Find where the given text appears and provide that cell's center as (x, y) coordinate. 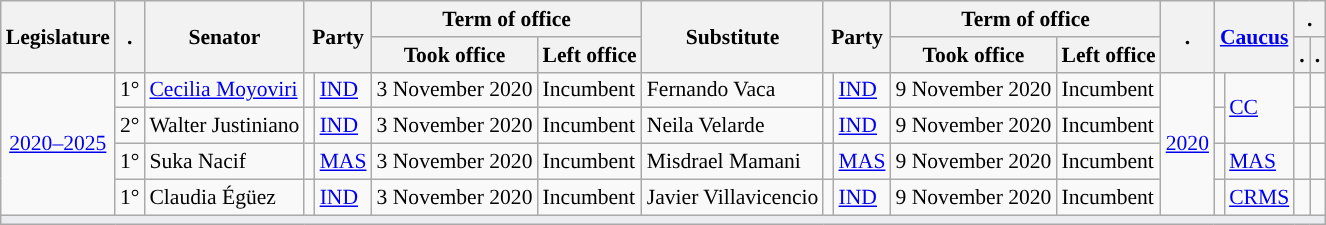
Claudia Égüez (224, 197)
Legislature (58, 36)
2020 (1188, 143)
Senator (224, 36)
Neila Velarde (733, 126)
Fernando Vaca (733, 90)
Javier Villavicencio (733, 197)
2° (130, 126)
Caucus (1254, 36)
CC (1259, 108)
2020–2025 (58, 143)
Misdrael Mamani (733, 162)
Substitute (733, 36)
Walter Justiniano (224, 126)
Cecilia Moyoviri (224, 90)
Suka Nacif (224, 162)
CRMS (1259, 197)
